Return the [X, Y] coordinate for the center point of the cell that contains the specified text.  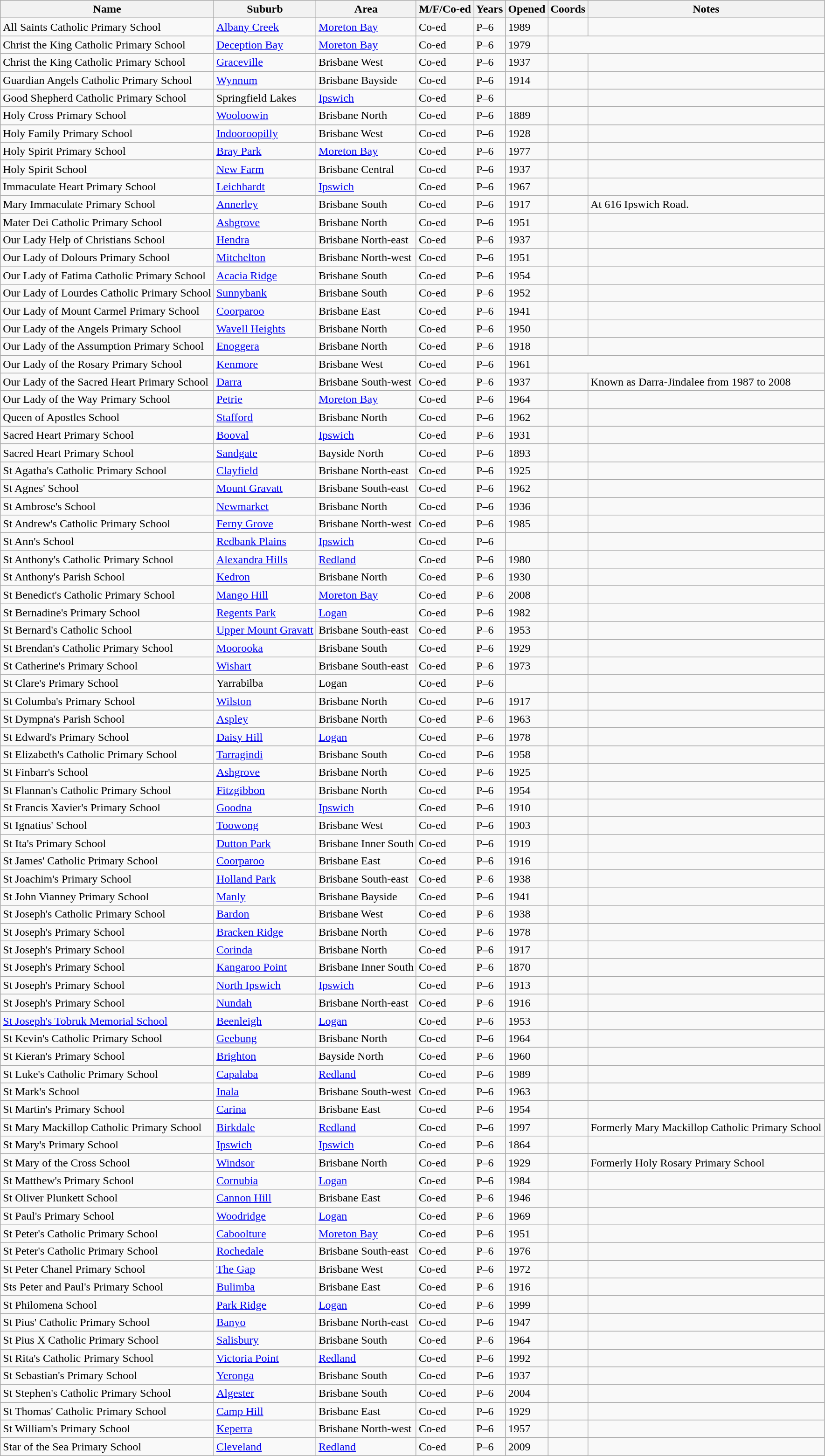
Camp Hill [265, 1411]
Our Lady of Lourdes Catholic Primary School [107, 293]
Capalaba [265, 1074]
Keperra [265, 1429]
Years [490, 9]
Our Lady of the Assumption Primary School [107, 346]
Our Lady of Dolours Primary School [107, 258]
Our Lady of the Rosary Primary School [107, 364]
1973 [527, 666]
St Sebastian's Primary School [107, 1376]
Banyo [265, 1322]
Park Ridge [265, 1304]
St Mark's School [107, 1092]
Alexandra Hills [265, 559]
1997 [527, 1127]
Suburb [265, 9]
Our Lady Help of Christians School [107, 240]
St Ambrose's School [107, 506]
St Pius X Catholic Primary School [107, 1340]
St Edward's Primary School [107, 737]
St Paul's Primary School [107, 1216]
Ferny Grove [265, 524]
Kedron [265, 577]
Upper Mount Gravatt [265, 630]
Known as Darra-Jindalee from 1987 to 2008 [706, 382]
1969 [527, 1216]
St Joseph's Tobruk Memorial School [107, 1021]
St Brendan's Catholic Primary School [107, 648]
St Peter Chanel Primary School [107, 1269]
Our Lady of Fatima Catholic Primary School [107, 276]
Regents Park [265, 613]
Rochedale [265, 1251]
1979 [527, 45]
1957 [527, 1429]
Goodna [265, 808]
Mount Gravatt [265, 488]
1961 [527, 364]
2004 [527, 1394]
Good Shepherd Catholic Primary School [107, 98]
Yeronga [265, 1376]
St Mary of the Cross School [107, 1163]
1967 [527, 186]
Manly [265, 897]
Annerley [265, 204]
St Luke's Catholic Primary School [107, 1074]
Yarrabilba [265, 683]
Redbank Plains [265, 542]
St Matthew's Primary School [107, 1180]
Holy Family Primary School [107, 133]
Holy Spirit Primary School [107, 151]
Springfield Lakes [265, 98]
Carina [265, 1110]
Name [107, 9]
St Stephen's Catholic Primary School [107, 1394]
All Saints Catholic Primary School [107, 27]
St Ita's Primary School [107, 843]
Notes [706, 9]
Our Lady of the Way Primary School [107, 400]
Brisbane Central [366, 169]
1952 [527, 293]
1914 [527, 80]
Nundah [265, 1003]
St Bernadine's Primary School [107, 613]
Beenleigh [265, 1021]
St Kieran's Primary School [107, 1056]
Birkdale [265, 1127]
Wavell Heights [265, 329]
Cornubia [265, 1180]
Booval [265, 435]
Holy Cross Primary School [107, 116]
1947 [527, 1322]
1950 [527, 329]
St John Vianney Primary School [107, 897]
1913 [527, 985]
Deception Bay [265, 45]
Petrie [265, 400]
St Clare's Primary School [107, 683]
Mater Dei Catholic Primary School [107, 222]
St Bernard's Catholic School [107, 630]
St Finbarr's School [107, 772]
1999 [527, 1304]
1960 [527, 1056]
St Thomas' Catholic Primary School [107, 1411]
St Philomena School [107, 1304]
St Rita's Catholic Primary School [107, 1358]
1893 [527, 453]
St Martin's Primary School [107, 1110]
Aspley [265, 719]
Geebung [265, 1038]
Kangaroo Point [265, 967]
Daisy Hill [265, 737]
Dutton Park [265, 843]
Toowong [265, 826]
St Joachim's Primary School [107, 879]
Sunnybank [265, 293]
Sandgate [265, 453]
1992 [527, 1358]
St Dympna's Parish School [107, 719]
Guardian Angels Catholic Primary School [107, 80]
Mary Immaculate Primary School [107, 204]
St Ann's School [107, 542]
St Agnes' School [107, 488]
Inala [265, 1092]
Our Lady of the Angels Primary School [107, 329]
Wooloowin [265, 116]
Albany Creek [265, 27]
Holy Spirit School [107, 169]
St Pius' Catholic Primary School [107, 1322]
St Mary's Primary School [107, 1145]
Immaculate Heart Primary School [107, 186]
1910 [527, 808]
St James' Catholic Primary School [107, 861]
M/F/Co-ed [445, 9]
The Gap [265, 1269]
Salisbury [265, 1340]
1928 [527, 133]
1918 [527, 346]
St Elizabeth's Catholic Primary School [107, 754]
Algester [265, 1394]
Our Lady of the Sacred Heart Primary School [107, 382]
Bardon [265, 914]
Area [366, 9]
Caboolture [265, 1234]
St Francis Xavier's Primary School [107, 808]
1977 [527, 151]
Coords [568, 9]
Newmarket [265, 506]
1936 [527, 506]
St Columba's Primary School [107, 701]
Formerly Holy Rosary Primary School [706, 1163]
Formerly Mary Mackillop Catholic Primary School [706, 1127]
Bracken Ridge [265, 932]
New Farm [265, 169]
St Joseph's Catholic Primary School [107, 914]
Mango Hill [265, 595]
At 616 Ipswich Road. [706, 204]
Darra [265, 382]
1980 [527, 559]
St Oliver Plunkett School [107, 1198]
Brighton [265, 1056]
Star of the Sea Primary School [107, 1447]
1864 [527, 1145]
1972 [527, 1269]
St Anthony's Parish School [107, 577]
Indooroopilly [265, 133]
1984 [527, 1180]
Acacia Ridge [265, 276]
1931 [527, 435]
1982 [527, 613]
St Catherine's Primary School [107, 666]
1930 [527, 577]
Leichhardt [265, 186]
Graceville [265, 62]
Wynnum [265, 80]
Bulimba [265, 1287]
Hendra [265, 240]
1903 [527, 826]
2008 [527, 595]
St Benedict's Catholic Primary School [107, 595]
Cannon Hill [265, 1198]
St Anthony's Catholic Primary School [107, 559]
2009 [527, 1447]
1870 [527, 967]
Kenmore [265, 364]
Sts Peter and Paul's Primary School [107, 1287]
Holland Park [265, 879]
1889 [527, 116]
Tarragindi [265, 754]
Wilston [265, 701]
Woodridge [265, 1216]
Cleveland [265, 1447]
Wishart [265, 666]
1985 [527, 524]
St Ignatius' School [107, 826]
St Flannan's Catholic Primary School [107, 790]
Corinda [265, 950]
1976 [527, 1251]
1946 [527, 1198]
Clayfield [265, 470]
St Agatha's Catholic Primary School [107, 470]
Opened [527, 9]
Moorooka [265, 648]
Windsor [265, 1163]
1958 [527, 754]
Queen of Apostles School [107, 417]
St William's Primary School [107, 1429]
Bray Park [265, 151]
St Mary Mackillop Catholic Primary School [107, 1127]
Our Lady of Mount Carmel Primary School [107, 311]
St Andrew's Catholic Primary School [107, 524]
Fitzgibbon [265, 790]
1919 [527, 843]
Enoggera [265, 346]
North Ipswich [265, 985]
St Kevin's Catholic Primary School [107, 1038]
Stafford [265, 417]
Victoria Point [265, 1358]
Mitchelton [265, 258]
